Return (X, Y) of the center of cell containing provided text 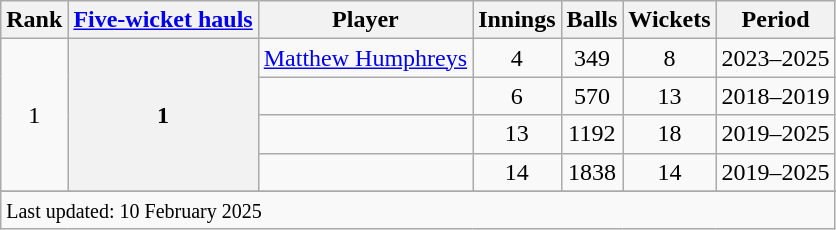
18 (670, 134)
1192 (592, 134)
Period (776, 20)
2023–2025 (776, 58)
349 (592, 58)
6 (517, 96)
1838 (592, 172)
Player (365, 20)
2018–2019 (776, 96)
Wickets (670, 20)
Matthew Humphreys (365, 58)
Last updated: 10 February 2025 (418, 210)
4 (517, 58)
Five-wicket hauls (163, 20)
Innings (517, 20)
Rank (34, 20)
Balls (592, 20)
570 (592, 96)
8 (670, 58)
